Capture the cell that displays the provided text and extract its (x, y) central coordinate. 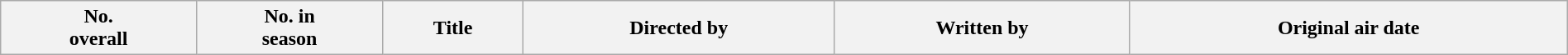
No. inseason (289, 28)
Written by (982, 28)
Title (453, 28)
Original air date (1348, 28)
Directed by (678, 28)
No.overall (99, 28)
